Capture the cell that displays the provided text and extract its (X, Y) central coordinate. 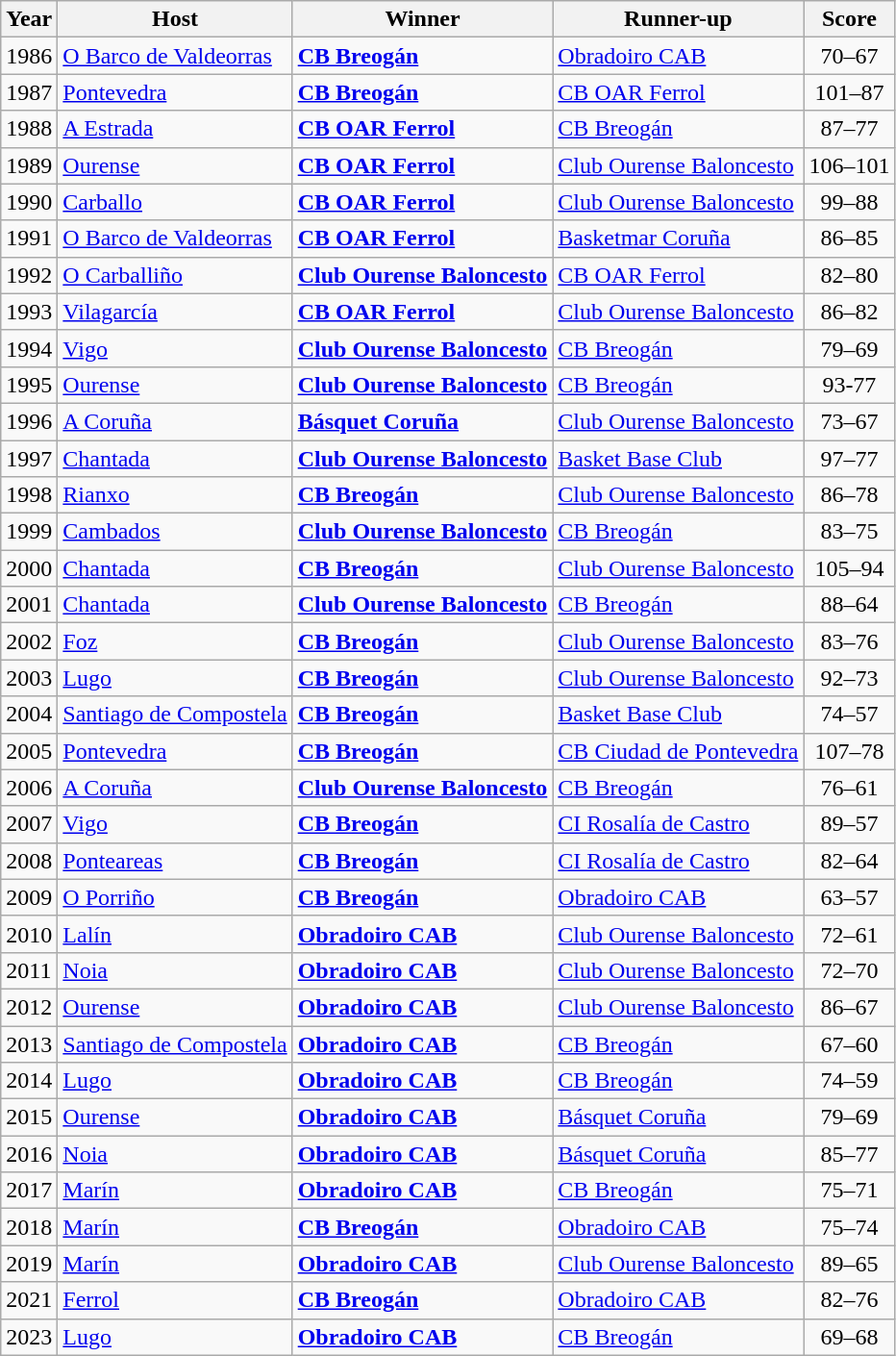
1995 (29, 385)
1989 (29, 165)
86–67 (850, 1007)
1986 (29, 56)
2023 (29, 1337)
1999 (29, 532)
2002 (29, 641)
Carballo (175, 202)
87–77 (850, 129)
89–57 (850, 824)
O Carballiño (175, 275)
Vilagarcía (175, 312)
76–61 (850, 788)
2014 (29, 1081)
Ferrol (175, 1300)
2021 (29, 1300)
Year (29, 19)
1996 (29, 421)
1994 (29, 348)
93-77 (850, 385)
2003 (29, 678)
85–77 (850, 1154)
107–78 (850, 751)
1993 (29, 312)
Ponteareas (175, 861)
89–65 (850, 1264)
1992 (29, 275)
2017 (29, 1191)
86–78 (850, 495)
1998 (29, 495)
2011 (29, 970)
1990 (29, 202)
72–61 (850, 934)
Rianxo (175, 495)
1997 (29, 459)
Host (175, 19)
2004 (29, 715)
74–59 (850, 1081)
2001 (29, 605)
1987 (29, 92)
97–77 (850, 459)
Lalín (175, 934)
2016 (29, 1154)
72–70 (850, 970)
Runner-up (679, 19)
74–57 (850, 715)
Score (850, 19)
2006 (29, 788)
Cambados (175, 532)
86–82 (850, 312)
75–74 (850, 1227)
2000 (29, 568)
99–88 (850, 202)
105–94 (850, 568)
Foz (175, 641)
2012 (29, 1007)
63–57 (850, 897)
2010 (29, 934)
73–67 (850, 421)
83–76 (850, 641)
2008 (29, 861)
82–80 (850, 275)
86–85 (850, 239)
75–71 (850, 1191)
Winner (423, 19)
Basketmar Coruña (679, 239)
1988 (29, 129)
2019 (29, 1264)
92–73 (850, 678)
CB Ciudad de Pontevedra (679, 751)
A Estrada (175, 129)
2007 (29, 824)
82–64 (850, 861)
67–60 (850, 1043)
101–87 (850, 92)
2013 (29, 1043)
2018 (29, 1227)
88–64 (850, 605)
2009 (29, 897)
106–101 (850, 165)
82–76 (850, 1300)
1991 (29, 239)
83–75 (850, 532)
O Porriño (175, 897)
69–68 (850, 1337)
2005 (29, 751)
2015 (29, 1117)
70–67 (850, 56)
